Scan for the cell matching the given text and deliver its [x, y] coordinate at center. 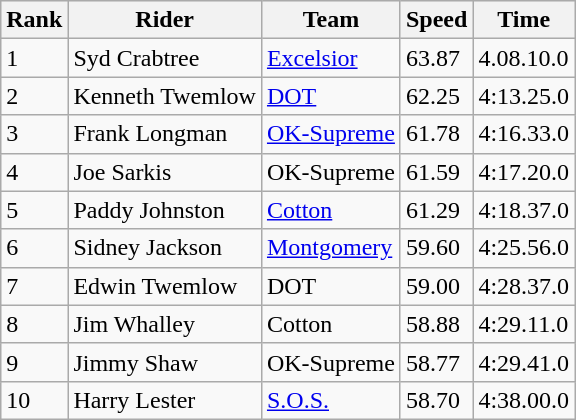
Rank [34, 20]
Harry Lester [165, 400]
59.00 [436, 286]
5 [34, 210]
4:18.37.0 [524, 210]
2 [34, 96]
4.08.10.0 [524, 58]
1 [34, 58]
Jim Whalley [165, 324]
Frank Longman [165, 134]
61.78 [436, 134]
61.59 [436, 172]
58.70 [436, 400]
Team [330, 20]
9 [34, 362]
S.O.S. [330, 400]
8 [34, 324]
Syd Crabtree [165, 58]
4:17.20.0 [524, 172]
4:13.25.0 [524, 96]
4:16.33.0 [524, 134]
4:38.00.0 [524, 400]
Edwin Twemlow [165, 286]
Time [524, 20]
4:25.56.0 [524, 248]
4:29.41.0 [524, 362]
3 [34, 134]
Kenneth Twemlow [165, 96]
Rider [165, 20]
4:29.11.0 [524, 324]
58.88 [436, 324]
62.25 [436, 96]
Jimmy Shaw [165, 362]
Sidney Jackson [165, 248]
7 [34, 286]
Excelsior [330, 58]
61.29 [436, 210]
63.87 [436, 58]
Joe Sarkis [165, 172]
Paddy Johnston [165, 210]
Speed [436, 20]
Montgomery [330, 248]
10 [34, 400]
6 [34, 248]
59.60 [436, 248]
4:28.37.0 [524, 286]
58.77 [436, 362]
4 [34, 172]
